Capture the cell that displays the provided text and extract its [X, Y] central coordinate. 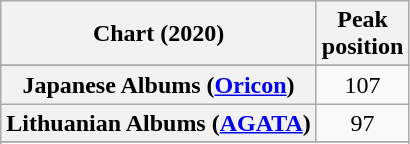
Chart (2020) [159, 34]
Japanese Albums (Oricon) [159, 85]
Peakposition [362, 34]
97 [362, 123]
Lithuanian Albums (AGATA) [159, 123]
107 [362, 85]
